Locate the cell with the specified text and output its (x, y) center coordinate. 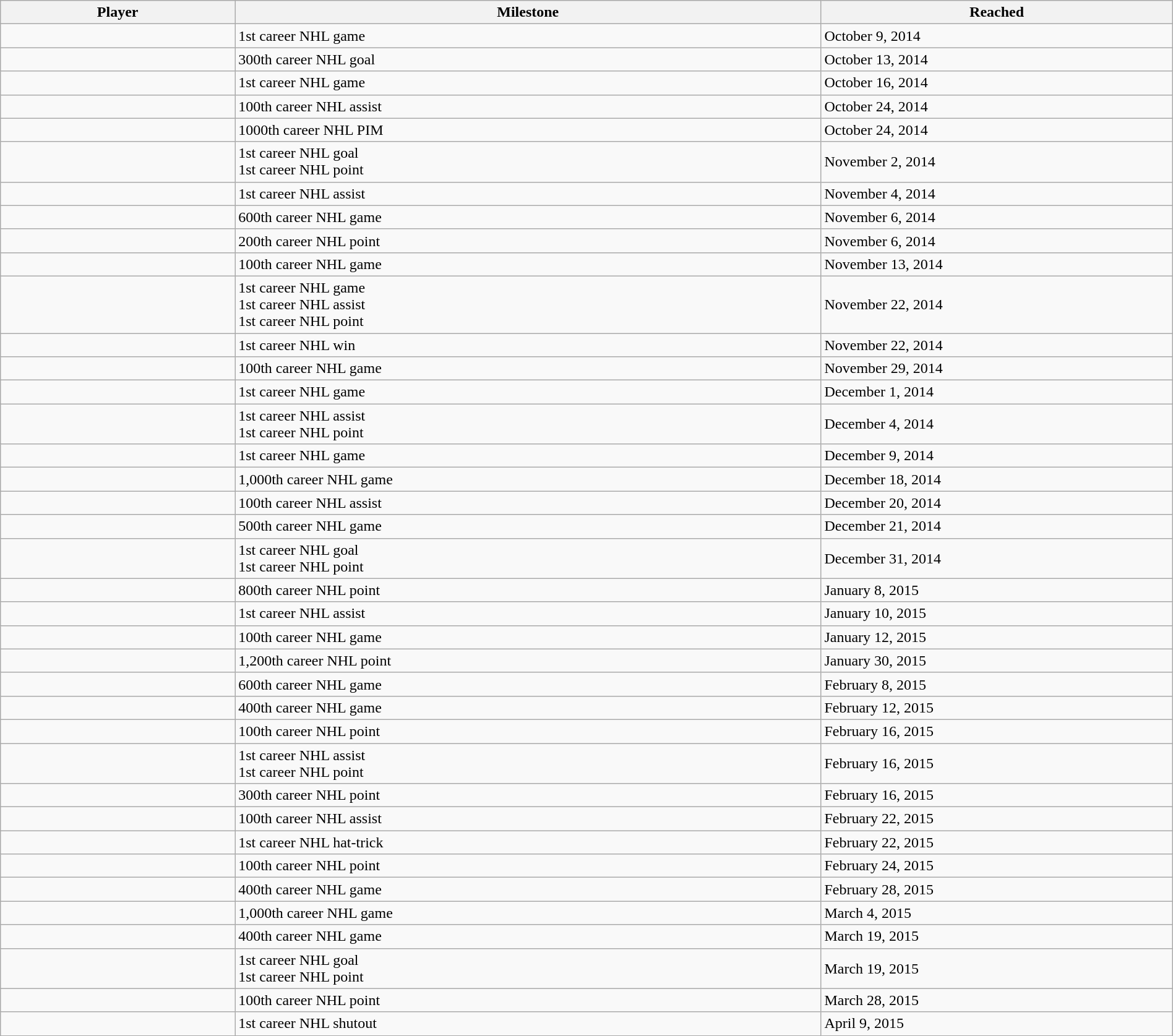
November 2, 2014 (997, 162)
800th career NHL point (528, 590)
January 10, 2015 (997, 614)
April 9, 2015 (997, 1024)
1st career NHL win (528, 345)
January 12, 2015 (997, 637)
1,200th career NHL point (528, 661)
October 9, 2014 (997, 36)
December 21, 2014 (997, 526)
February 28, 2015 (997, 889)
February 24, 2015 (997, 866)
Player (118, 12)
500th career NHL game (528, 526)
March 28, 2015 (997, 1000)
December 4, 2014 (997, 424)
December 9, 2014 (997, 456)
November 13, 2014 (997, 264)
November 4, 2014 (997, 194)
200th career NHL point (528, 241)
February 12, 2015 (997, 708)
300th career NHL point (528, 795)
1st career NHL game1st career NHL assist1st career NHL point (528, 304)
October 13, 2014 (997, 59)
1st career NHL hat-trick (528, 842)
Milestone (528, 12)
December 1, 2014 (997, 392)
Reached (997, 12)
300th career NHL goal (528, 59)
December 20, 2014 (997, 503)
November 29, 2014 (997, 369)
February 8, 2015 (997, 684)
October 16, 2014 (997, 83)
1st career NHL shutout (528, 1024)
March 4, 2015 (997, 913)
1000th career NHL PIM (528, 130)
December 18, 2014 (997, 479)
December 31, 2014 (997, 558)
January 30, 2015 (997, 661)
January 8, 2015 (997, 590)
